Extract the (x, y) coordinate from the center of the cell holding the provided text.  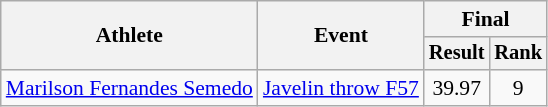
Athlete (130, 36)
Event (341, 36)
Rank (518, 54)
Marilson Fernandes Semedo (130, 88)
9 (518, 88)
Result (457, 54)
Final (486, 19)
39.97 (457, 88)
Javelin throw F57 (341, 88)
